From the cell containing the given text, extract its center point as [X, Y] coordinate. 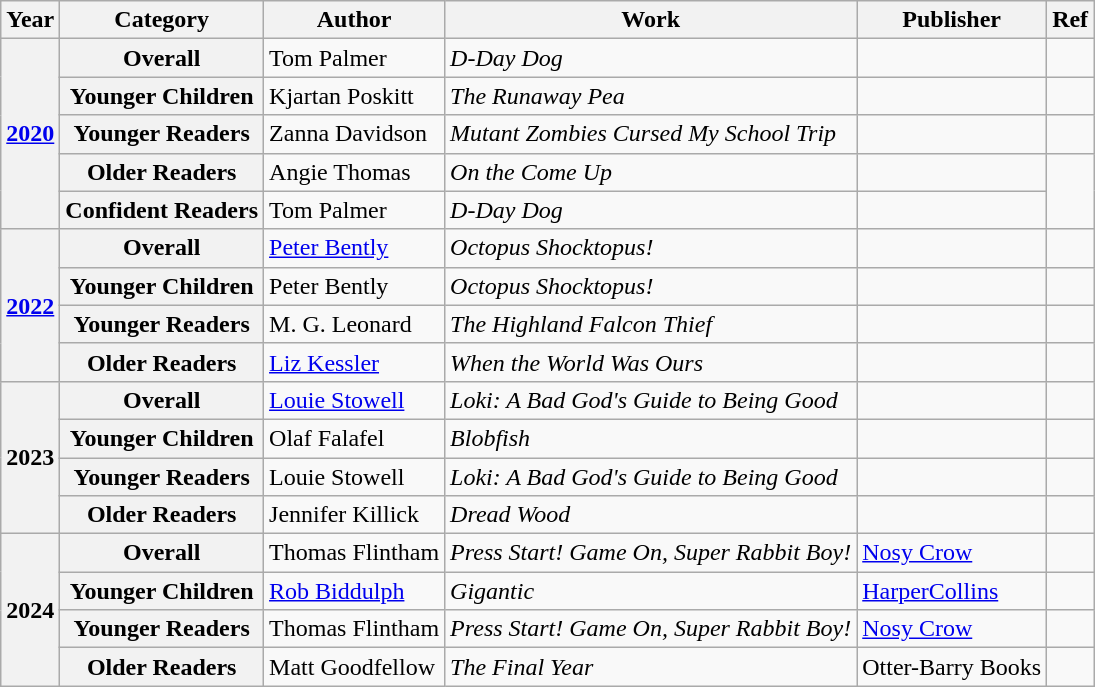
Zanna Davidson [354, 134]
M. G. Leonard [354, 324]
HarperCollins [952, 591]
Publisher [952, 20]
The Runaway Pea [651, 96]
On the Come Up [651, 172]
Author [354, 20]
When the World Was Ours [651, 362]
Otter-Barry Books [952, 667]
Mutant Zombies Cursed My School Trip [651, 134]
Confident Readers [162, 210]
Olaf Falafel [354, 438]
2022 [30, 305]
2024 [30, 610]
The Final Year [651, 667]
Work [651, 20]
Gigantic [651, 591]
Liz Kessler [354, 362]
Year [30, 20]
Rob Biddulph [354, 591]
Ref [1070, 20]
Dread Wood [651, 515]
Matt Goodfellow [354, 667]
The Highland Falcon Thief [651, 324]
Blobfish [651, 438]
Kjartan Poskitt [354, 96]
Angie Thomas [354, 172]
Category [162, 20]
2020 [30, 134]
Jennifer Killick [354, 515]
2023 [30, 457]
